Pinpoint the cell where the given text exists, returning its [X, Y] midpoint coordinate. 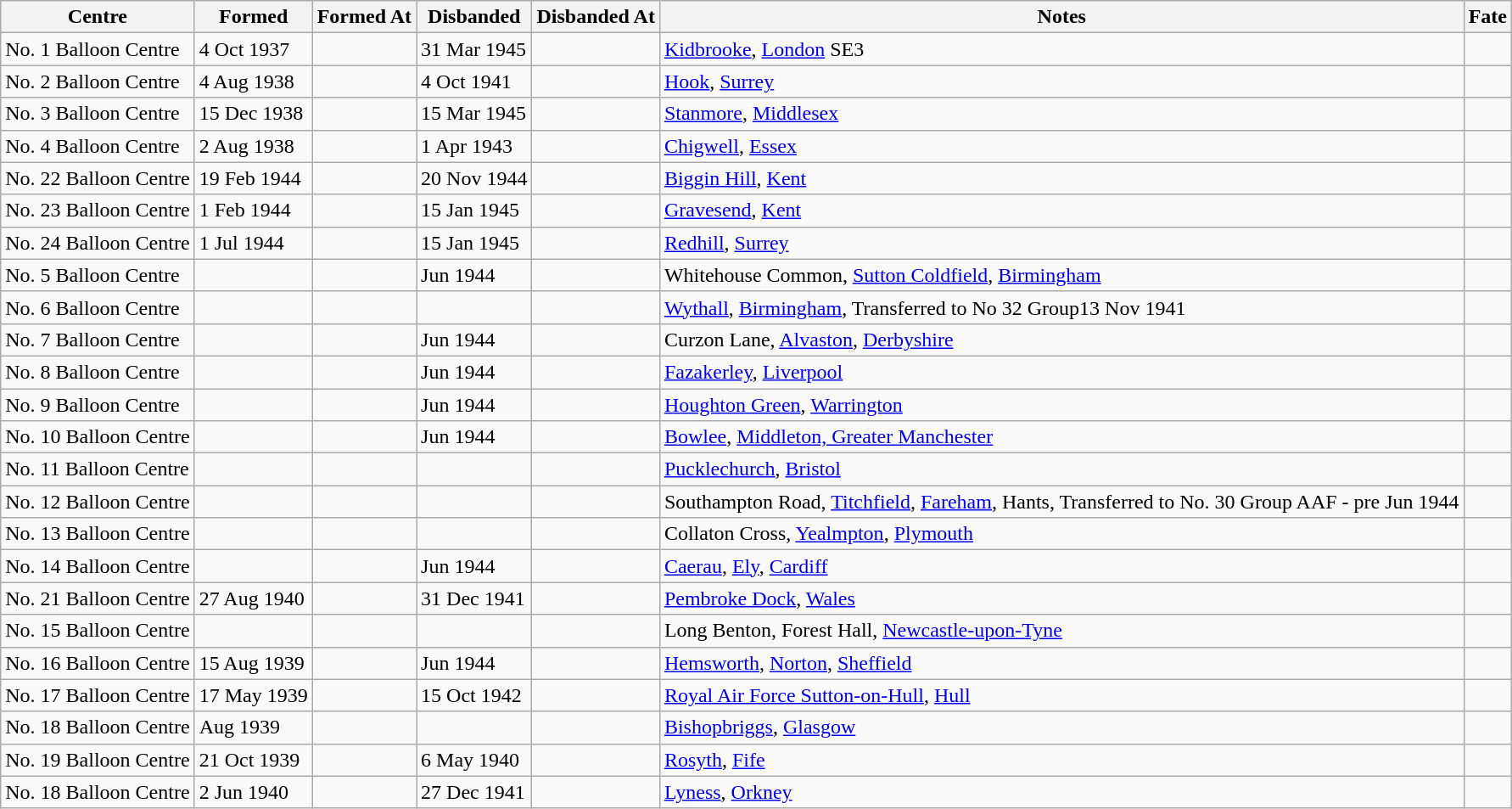
Disbanded At [596, 17]
Whitehouse Common, Sutton Coldfield, Birmingham [1061, 275]
Pucklechurch, Bristol [1061, 469]
No. 6 Balloon Centre [98, 307]
1 Jul 1944 [253, 243]
31 Dec 1941 [474, 598]
No. 5 Balloon Centre [98, 275]
No. 10 Balloon Centre [98, 437]
Aug 1939 [253, 728]
4 Aug 1938 [253, 81]
No. 7 Balloon Centre [98, 340]
No. 19 Balloon Centre [98, 760]
No. 2 Balloon Centre [98, 81]
17 May 1939 [253, 695]
Formed [253, 17]
Houghton Green, Warrington [1061, 405]
No. 15 Balloon Centre [98, 631]
Disbanded [474, 17]
No. 22 Balloon Centre [98, 178]
Notes [1061, 17]
Fazakerley, Liverpool [1061, 372]
No. 16 Balloon Centre [98, 663]
Chigwell, Essex [1061, 146]
Fate [1487, 17]
No. 9 Balloon Centre [98, 405]
Southampton Road, Titchfield, Fareham, Hants, Transferred to No. 30 Group AAF - pre Jun 1944 [1061, 502]
2 Aug 1938 [253, 146]
Formed At [364, 17]
19 Feb 1944 [253, 178]
No. 12 Balloon Centre [98, 502]
No. 4 Balloon Centre [98, 146]
Kidbrooke, London SE3 [1061, 49]
Royal Air Force Sutton-on-Hull, Hull [1061, 695]
2 Jun 1940 [253, 792]
Biggin Hill, Kent [1061, 178]
Centre [98, 17]
No. 3 Balloon Centre [98, 114]
Caerau, Ely, Cardiff [1061, 566]
Lyness, Orkney [1061, 792]
No. 1 Balloon Centre [98, 49]
No. 8 Balloon Centre [98, 372]
Curzon Lane, Alvaston, Derbyshire [1061, 340]
Collaton Cross, Yealmpton, Plymouth [1061, 534]
Rosyth, Fife [1061, 760]
1 Apr 1943 [474, 146]
27 Dec 1941 [474, 792]
Hemsworth, Norton, Sheffield [1061, 663]
Bowlee, Middleton, Greater Manchester [1061, 437]
No. 14 Balloon Centre [98, 566]
27 Aug 1940 [253, 598]
21 Oct 1939 [253, 760]
Pembroke Dock, Wales [1061, 598]
Gravesend, Kent [1061, 211]
Stanmore, Middlesex [1061, 114]
No. 13 Balloon Centre [98, 534]
No. 11 Balloon Centre [98, 469]
1 Feb 1944 [253, 211]
No. 24 Balloon Centre [98, 243]
15 Oct 1942 [474, 695]
No. 23 Balloon Centre [98, 211]
Bishopbriggs, Glasgow [1061, 728]
No. 17 Balloon Centre [98, 695]
15 Dec 1938 [253, 114]
4 Oct 1941 [474, 81]
Hook, Surrey [1061, 81]
31 Mar 1945 [474, 49]
Redhill, Surrey [1061, 243]
4 Oct 1937 [253, 49]
15 Aug 1939 [253, 663]
No. 21 Balloon Centre [98, 598]
6 May 1940 [474, 760]
20 Nov 1944 [474, 178]
Long Benton, Forest Hall, Newcastle-upon-Tyne [1061, 631]
Wythall, Birmingham, Transferred to No 32 Group13 Nov 1941 [1061, 307]
15 Mar 1945 [474, 114]
